Provide the (x, y) coordinate of the cell's center where the given text is located.  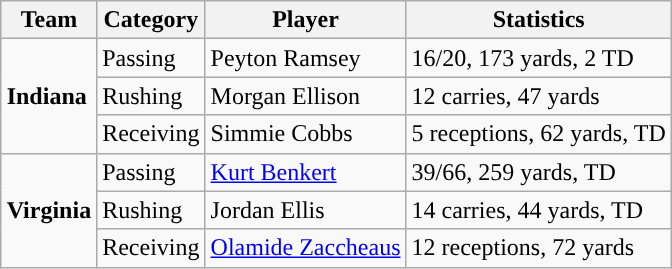
Statistics (538, 20)
Peyton Ramsey (306, 58)
Indiana (49, 96)
14 carries, 44 yards, TD (538, 210)
16/20, 173 yards, 2 TD (538, 58)
Morgan Ellison (306, 96)
39/66, 259 yards, TD (538, 172)
12 carries, 47 yards (538, 96)
Kurt Benkert (306, 172)
Team (49, 20)
Simmie Cobbs (306, 134)
Jordan Ellis (306, 210)
Olamide Zaccheaus (306, 248)
12 receptions, 72 yards (538, 248)
5 receptions, 62 yards, TD (538, 134)
Virginia (49, 210)
Category (151, 20)
Player (306, 20)
